Detect which cell encompasses the target text, then output its (X, Y) center coordinate. 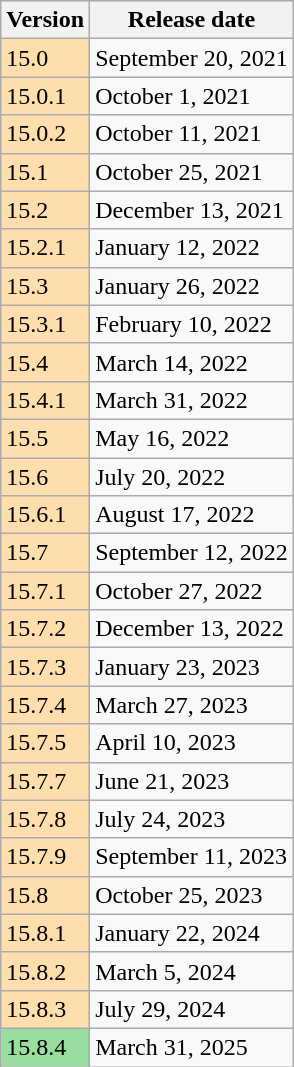
March 5, 2024 (192, 971)
January 22, 2024 (192, 933)
15.2 (46, 210)
15.7.5 (46, 743)
15.8.1 (46, 933)
15.8 (46, 895)
15.4 (46, 362)
September 12, 2022 (192, 553)
15.1 (46, 172)
October 25, 2023 (192, 895)
March 14, 2022 (192, 362)
January 26, 2022 (192, 286)
15.0.1 (46, 96)
15.0.2 (46, 134)
15.7.3 (46, 667)
January 12, 2022 (192, 248)
15.7.8 (46, 819)
15.3 (46, 286)
October 25, 2021 (192, 172)
March 27, 2023 (192, 705)
15.3.1 (46, 324)
15.8.3 (46, 1009)
July 20, 2022 (192, 477)
15.4.1 (46, 400)
June 21, 2023 (192, 781)
15.7.4 (46, 705)
August 17, 2022 (192, 515)
15.7.1 (46, 591)
15.6 (46, 477)
December 13, 2022 (192, 629)
October 1, 2021 (192, 96)
15.8.4 (46, 1047)
July 29, 2024 (192, 1009)
April 10, 2023 (192, 743)
September 20, 2021 (192, 58)
February 10, 2022 (192, 324)
15.0 (46, 58)
January 23, 2023 (192, 667)
May 16, 2022 (192, 438)
15.6.1 (46, 515)
15.7.9 (46, 857)
October 11, 2021 (192, 134)
Version (46, 20)
15.7 (46, 553)
March 31, 2022 (192, 400)
December 13, 2021 (192, 210)
October 27, 2022 (192, 591)
Release date (192, 20)
15.8.2 (46, 971)
15.2.1 (46, 248)
September 11, 2023 (192, 857)
March 31, 2025 (192, 1047)
15.7.2 (46, 629)
15.5 (46, 438)
15.7.7 (46, 781)
July 24, 2023 (192, 819)
